Determine the (X, Y) coordinate at the center of the cell enclosing the given text.  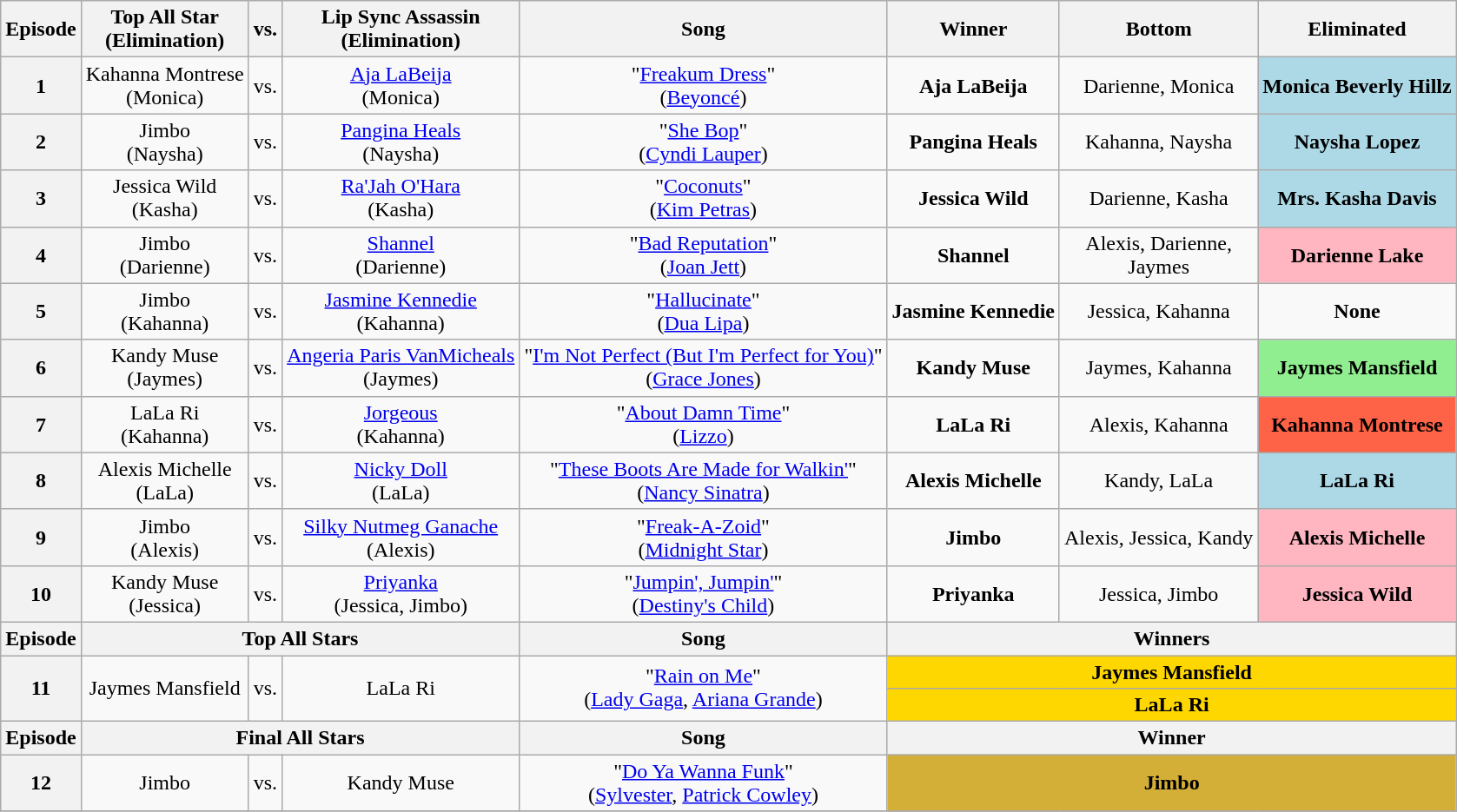
Shannel (973, 255)
Aja LaBeija(Monica) (401, 85)
Lip Sync Assassin(Elimination) (401, 30)
12 (41, 783)
Naysha Lopez (1357, 142)
Pangina Heals (973, 142)
6 (41, 368)
LaLa Ri(Kahanna) (165, 424)
Jorgeous(Kahanna) (401, 424)
2 (41, 142)
"Freak-A-Zoid"(Midnight Star) (704, 537)
Kandy, LaLa (1158, 481)
"Coconuts"(Kim Petras) (704, 198)
Kandy Muse(Jessica) (165, 594)
Jimbo(Darienne) (165, 255)
9 (41, 537)
Darienne Lake (1357, 255)
"These Boots Are Made for Walkin'"(Nancy Sinatra) (704, 481)
Jessica, Kahanna (1158, 311)
Nicky Doll(LaLa) (401, 481)
"Hallucinate"(Dua Lipa) (704, 311)
10 (41, 594)
"About Damn Time"(Lizzo) (704, 424)
8 (41, 481)
Angeria Paris VanMicheals(Jaymes) (401, 368)
Jasmine Kennedie (973, 311)
Shannel(Darienne) (401, 255)
Jessica, Jimbo (1158, 594)
1 (41, 85)
Jimbo(Naysha) (165, 142)
Monica Beverly Hillz (1357, 85)
Final All Stars (301, 738)
Jimbo(Kahanna) (165, 311)
4 (41, 255)
"Bad Reputation"(Joan Jett) (704, 255)
Top All Star(Elimination) (165, 30)
"Freakum Dress"(Beyoncé) (704, 85)
Winners (1171, 638)
Kandy Muse(Jaymes) (165, 368)
Priyanka (973, 594)
Bottom (1158, 30)
"She Bop"(Cyndi Lauper) (704, 142)
Eliminated (1357, 30)
Jasmine Kennedie(Kahanna) (401, 311)
5 (41, 311)
3 (41, 198)
Kahanna, Naysha (1158, 142)
Kahanna Montrese (1357, 424)
"Do Ya Wanna Funk"(Sylvester, Patrick Cowley) (704, 783)
Alexis, Kahanna (1158, 424)
Priyanka(Jessica, Jimbo) (401, 594)
11 (41, 688)
Mrs. Kasha Davis (1357, 198)
Alexis, Jessica, Kandy (1158, 537)
Jaymes, Kahanna (1158, 368)
Darienne, Kasha (1158, 198)
None (1357, 311)
"Rain on Me"(Lady Gaga, Ariana Grande) (704, 688)
Ra'Jah O'Hara(Kasha) (401, 198)
Top All Stars (301, 638)
Jessica Wild(Kasha) (165, 198)
"Jumpin', Jumpin'"(Destiny's Child) (704, 594)
Alexis, Darienne,Jaymes (1158, 255)
Kahanna Montrese(Monica) (165, 85)
"I'm Not Perfect (But I'm Perfect for You)"(Grace Jones) (704, 368)
Jimbo(Alexis) (165, 537)
Alexis Michelle(LaLa) (165, 481)
Darienne, Monica (1158, 85)
Aja LaBeija (973, 85)
7 (41, 424)
Silky Nutmeg Ganache(Alexis) (401, 537)
Pangina Heals(Naysha) (401, 142)
